Detect which cell encompasses the target text, then output its [x, y] center coordinate. 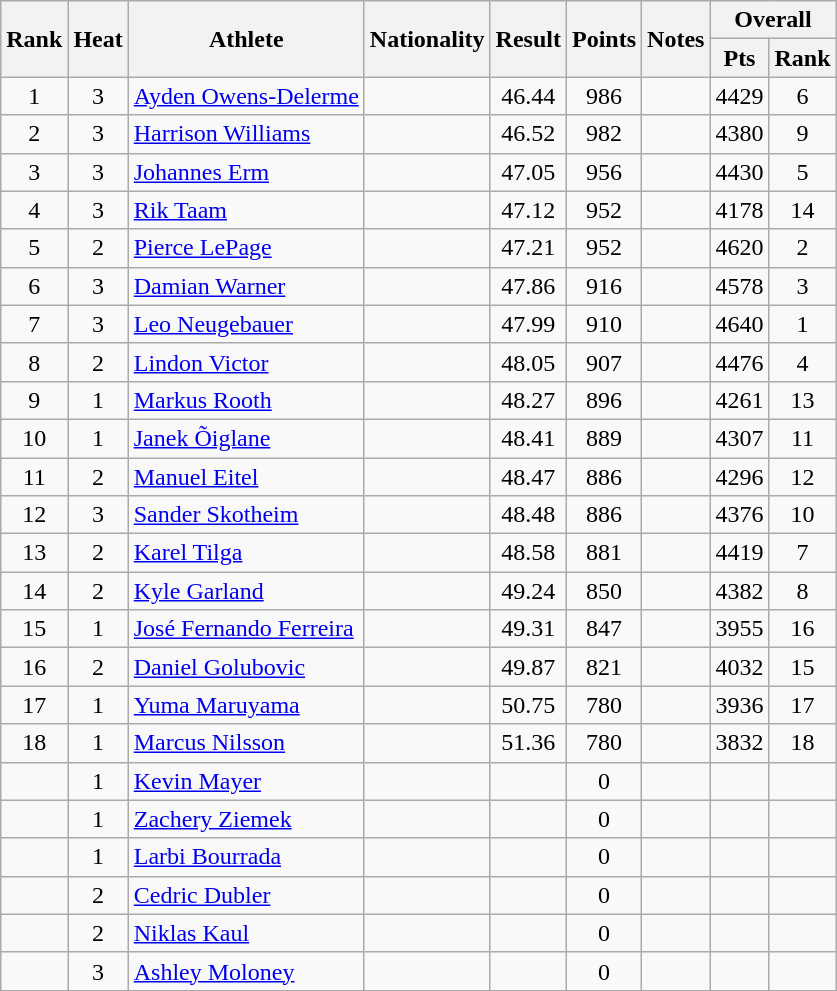
Heat [98, 39]
48.47 [528, 477]
956 [604, 172]
3955 [740, 629]
Markus Rooth [246, 400]
907 [604, 362]
Niklas Kaul [246, 933]
Damian Warner [246, 286]
4178 [740, 210]
49.87 [528, 667]
Pierce LePage [246, 248]
850 [604, 591]
4296 [740, 477]
4620 [740, 248]
889 [604, 438]
916 [604, 286]
881 [604, 553]
Johannes Erm [246, 172]
Leo Neugebauer [246, 324]
47.21 [528, 248]
4429 [740, 96]
3832 [740, 743]
Marcus Nilsson [246, 743]
4430 [740, 172]
4380 [740, 134]
821 [604, 667]
51.36 [528, 743]
Cedric Dubler [246, 895]
Ashley Moloney [246, 971]
4307 [740, 438]
3936 [740, 705]
48.58 [528, 553]
48.48 [528, 515]
Sander Skotheim [246, 515]
47.86 [528, 286]
50.75 [528, 705]
Rik Taam [246, 210]
Kyle Garland [246, 591]
49.31 [528, 629]
Yuma Maruyama [246, 705]
Zachery Ziemek [246, 819]
48.41 [528, 438]
48.27 [528, 400]
4376 [740, 515]
4640 [740, 324]
Result [528, 39]
Harrison Williams [246, 134]
Janek Õiglane [246, 438]
José Fernando Ferreira [246, 629]
49.24 [528, 591]
Larbi Bourrada [246, 857]
46.44 [528, 96]
47.99 [528, 324]
982 [604, 134]
Notes [676, 39]
47.12 [528, 210]
46.52 [528, 134]
4382 [740, 591]
4578 [740, 286]
Ayden Owens-Delerme [246, 96]
Manuel Eitel [246, 477]
847 [604, 629]
910 [604, 324]
Lindon Victor [246, 362]
47.05 [528, 172]
Kevin Mayer [246, 781]
Nationality [427, 39]
Karel Tilga [246, 553]
Daniel Golubovic [246, 667]
986 [604, 96]
48.05 [528, 362]
4261 [740, 400]
896 [604, 400]
Athlete [246, 39]
Overall [773, 20]
Pts [740, 58]
Points [604, 39]
4419 [740, 553]
4476 [740, 362]
4032 [740, 667]
